Capture the cell that displays the provided text and extract its (X, Y) central coordinate. 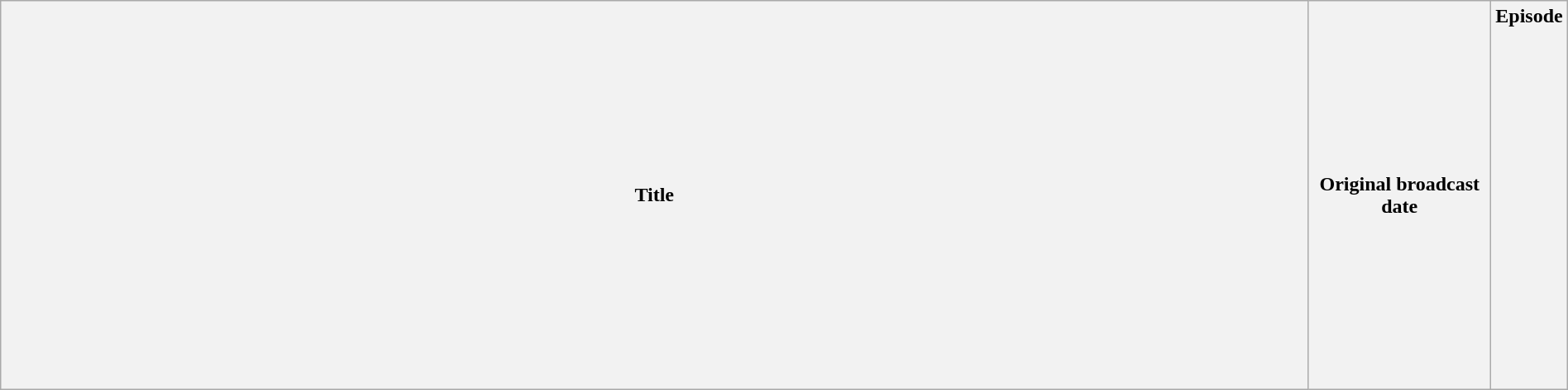
Title (655, 195)
Episode (1529, 195)
Original broadcast date (1399, 195)
